Return (X, Y) of the center of cell containing provided text 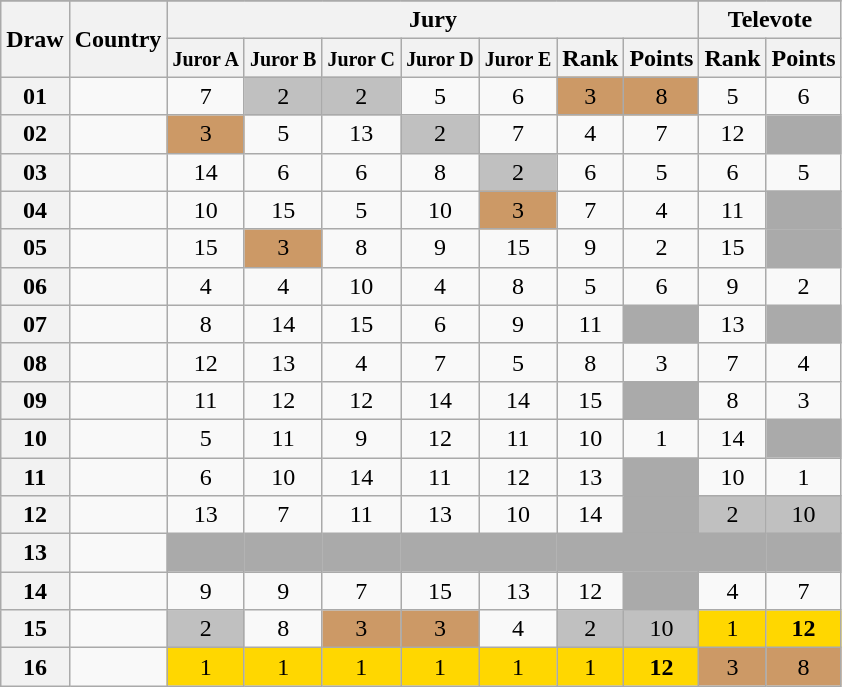
09 (35, 400)
Draw (35, 39)
Jury (433, 20)
02 (35, 134)
06 (35, 286)
Televote (770, 20)
16 (35, 667)
08 (35, 362)
Country (118, 39)
04 (35, 210)
Juror A (206, 58)
Juror D (440, 58)
Juror B (283, 58)
01 (35, 96)
05 (35, 248)
07 (35, 324)
Juror C (362, 58)
03 (35, 172)
Juror E (518, 58)
